Provide the [X, Y] coordinate of the cell's center where the given text is located.  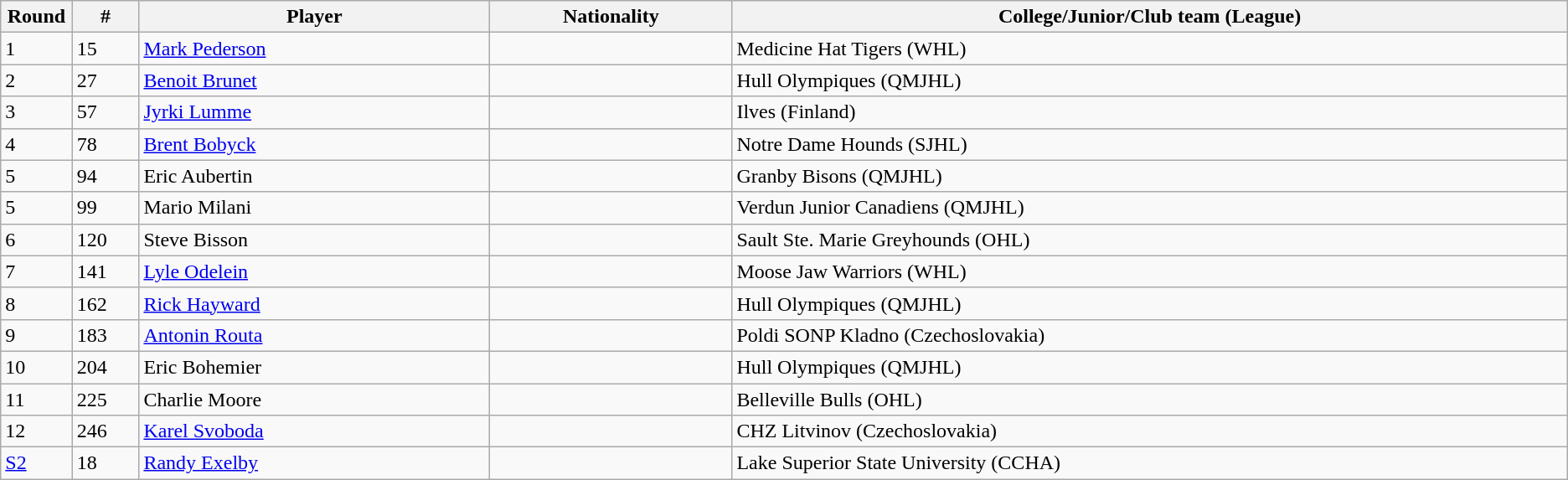
2 [37, 80]
8 [37, 303]
Karel Svoboda [315, 431]
Ilves (Finland) [1149, 112]
S2 [37, 463]
10 [37, 367]
College/Junior/Club team (League) [1149, 17]
15 [106, 49]
Eric Aubertin [315, 176]
Notre Dame Hounds (SJHL) [1149, 144]
CHZ Litvinov (Czechoslovakia) [1149, 431]
27 [106, 80]
Medicine Hat Tigers (WHL) [1149, 49]
78 [106, 144]
183 [106, 335]
225 [106, 400]
Rick Hayward [315, 303]
204 [106, 367]
Mark Pederson [315, 49]
57 [106, 112]
246 [106, 431]
141 [106, 271]
Steve Bisson [315, 240]
Nationality [611, 17]
Sault Ste. Marie Greyhounds (OHL) [1149, 240]
11 [37, 400]
Belleville Bulls (OHL) [1149, 400]
94 [106, 176]
Randy Exelby [315, 463]
3 [37, 112]
Lake Superior State University (CCHA) [1149, 463]
Charlie Moore [315, 400]
99 [106, 208]
Antonin Routa [315, 335]
Verdun Junior Canadiens (QMJHL) [1149, 208]
# [106, 17]
12 [37, 431]
6 [37, 240]
Brent Bobyck [315, 144]
1 [37, 49]
Poldi SONP Kladno (Czechoslovakia) [1149, 335]
Eric Bohemier [315, 367]
162 [106, 303]
Moose Jaw Warriors (WHL) [1149, 271]
18 [106, 463]
Benoit Brunet [315, 80]
120 [106, 240]
Mario Milani [315, 208]
4 [37, 144]
9 [37, 335]
Lyle Odelein [315, 271]
Round [37, 17]
Player [315, 17]
Jyrki Lumme [315, 112]
Granby Bisons (QMJHL) [1149, 176]
7 [37, 271]
